Capture the cell that displays the provided text and extract its (x, y) central coordinate. 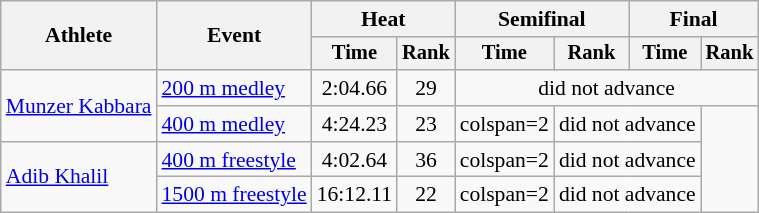
4:24.23 (354, 124)
29 (426, 88)
200 m medley (234, 88)
4:02.64 (354, 160)
16:12.11 (354, 195)
22 (426, 195)
Event (234, 36)
Semifinal (542, 19)
Athlete (79, 36)
Adib Khalil (79, 178)
36 (426, 160)
400 m freestyle (234, 160)
400 m medley (234, 124)
2:04.66 (354, 88)
1500 m freestyle (234, 195)
Heat (384, 19)
Final (694, 19)
23 (426, 124)
Munzer Kabbara (79, 106)
